Capture the cell that displays the provided text and extract its [X, Y] central coordinate. 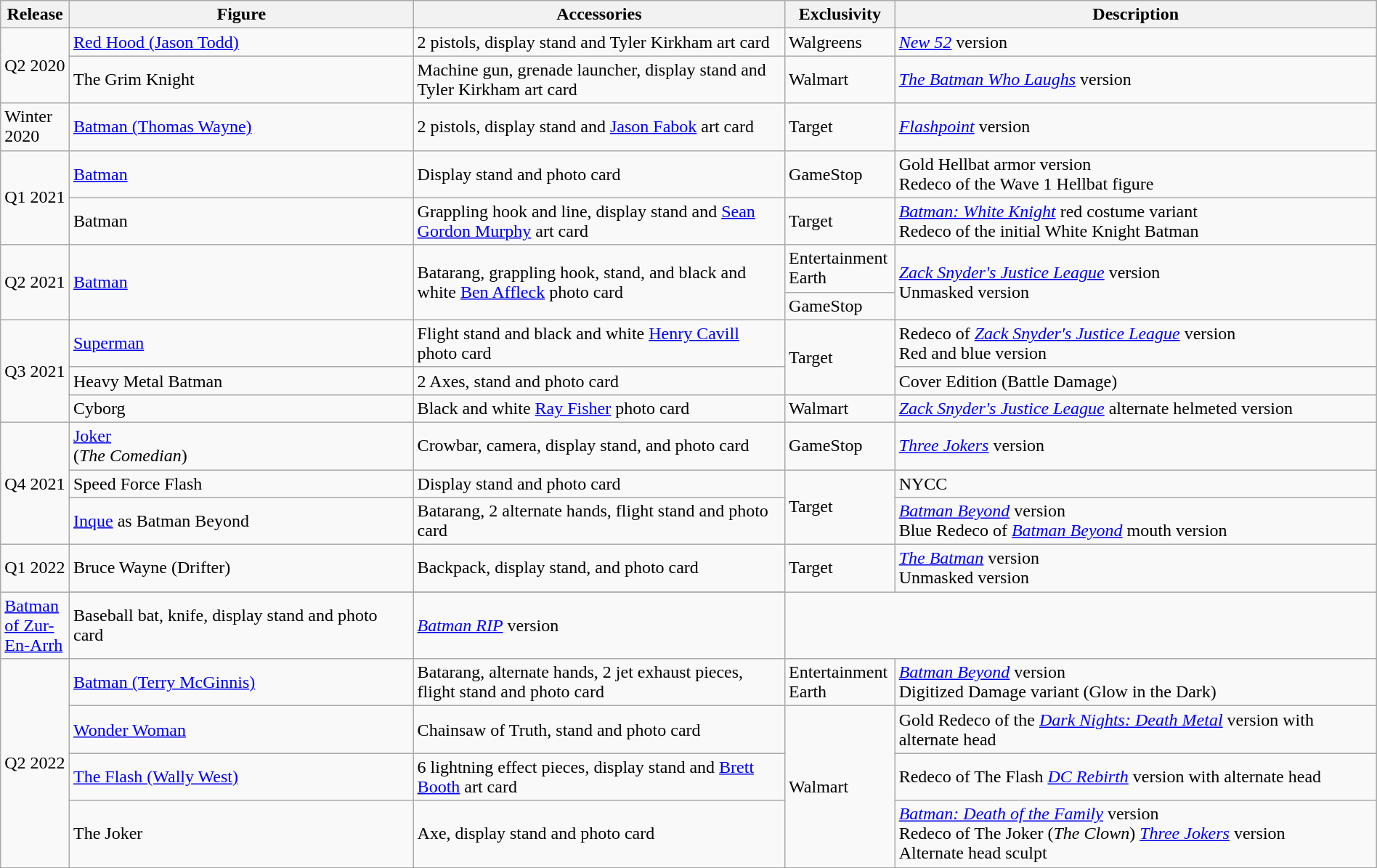
The Batman Who Laughs version [1136, 80]
Figure [241, 15]
Cyborg [241, 408]
Grappling hook and line, display stand and Sean Gordon Murphy art card [599, 221]
Speed Force Flash [241, 483]
Batman Beyond versionBlue Redeco of Batman Beyond mouth version [1136, 522]
The Joker [241, 834]
Batman (Thomas Wayne) [241, 126]
Flight stand and black and white Henry Cavill photo card [599, 343]
Q2 2020 [35, 65]
Heavy Metal Batman [241, 381]
Q4 2021 [35, 483]
Q2 2021 [35, 282]
Three Jokers version [1136, 446]
New 52 version [1136, 42]
Chainsaw of Truth, stand and photo card [599, 729]
Black and white Ray Fisher photo card [599, 408]
2 Axes, stand and photo card [599, 381]
Red Hood (Jason Todd) [241, 42]
Zack Snyder's Justice League versionUnmasked version [1136, 282]
NYCC [1136, 483]
Q1 2022 [35, 568]
Axe, display stand and photo card [599, 834]
2 pistols, display stand and Jason Fabok art card [599, 126]
Baseball bat, knife, display stand and photo card [241, 625]
The Grim Knight [241, 80]
Winter 2020 [35, 126]
Batman (Terry McGinnis) [241, 683]
Batman: Death of the Family versionRedeco of The Joker (The Clown) Three Jokers versionAlternate head sculpt [1136, 834]
Gold Hellbat armor versionRedeco of the Wave 1 Hellbat figure [1136, 174]
Flashpoint version [1136, 126]
Description [1136, 15]
Zack Snyder's Justice League alternate helmeted version [1136, 408]
Redeco of Zack Snyder's Justice League versionRed and blue version [1136, 343]
2 pistols, display stand and Tyler Kirkham art card [599, 42]
The Batman versionUnmasked version [1136, 568]
Joker(The Comedian) [241, 446]
Batman of Zur-En-Arrh [35, 625]
Q2 2022 [35, 763]
Exclusivity [840, 15]
Walgreens [840, 42]
Bruce Wayne (Drifter) [241, 568]
Inque as Batman Beyond [241, 522]
Gold Redeco of the Dark Nights: Death Metal version with alternate head [1136, 729]
Cover Edition (Battle Damage) [1136, 381]
Batarang, alternate hands, 2 jet exhaust pieces, flight stand and photo card [599, 683]
Batman: White Knight red costume variantRedeco of the initial White Knight Batman [1136, 221]
Release [35, 15]
6 lightning effect pieces, display stand and Brett Booth art card [599, 777]
Batman RIP version [599, 625]
Q3 2021 [35, 370]
Redeco of The Flash DC Rebirth version with alternate head [1136, 777]
Batarang, 2 alternate hands, flight stand and photo card [599, 522]
Crowbar, camera, display stand, and photo card [599, 446]
The Flash (Wally West) [241, 777]
Accessories [599, 15]
Q1 2021 [35, 198]
Wonder Woman [241, 729]
Machine gun, grenade launcher, display stand and Tyler Kirkham art card [599, 80]
Superman [241, 343]
Batman Beyond versionDigitized Damage variant (Glow in the Dark) [1136, 683]
Batarang, grappling hook, stand, and black and white Ben Affleck photo card [599, 282]
Backpack, display stand, and photo card [599, 568]
